Pinpoint the cell where the given text exists, returning its (x, y) midpoint coordinate. 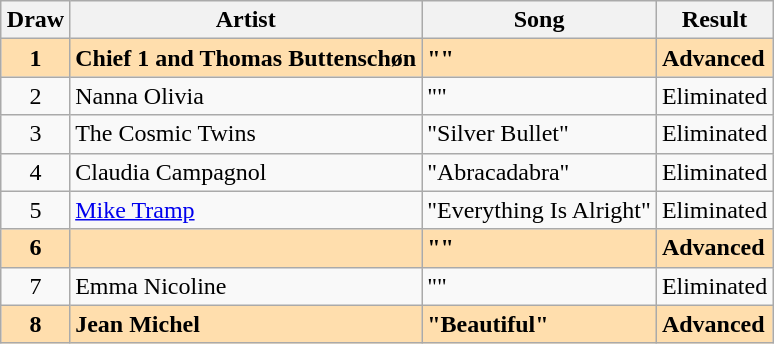
6 (35, 248)
5 (35, 210)
3 (35, 134)
Mike Tramp (246, 210)
"Beautiful" (540, 324)
2 (35, 96)
1 (35, 58)
"Silver Bullet" (540, 134)
"Abracadabra" (540, 172)
Artist (246, 20)
8 (35, 324)
Draw (35, 20)
The Cosmic Twins (246, 134)
Song (540, 20)
Emma Nicoline (246, 286)
Chief 1 and Thomas Buttenschøn (246, 58)
Jean Michel (246, 324)
Claudia Campagnol (246, 172)
Nanna Olivia (246, 96)
7 (35, 286)
Result (714, 20)
4 (35, 172)
"Everything Is Alright" (540, 210)
